Return [x, y] of the center of cell containing provided text 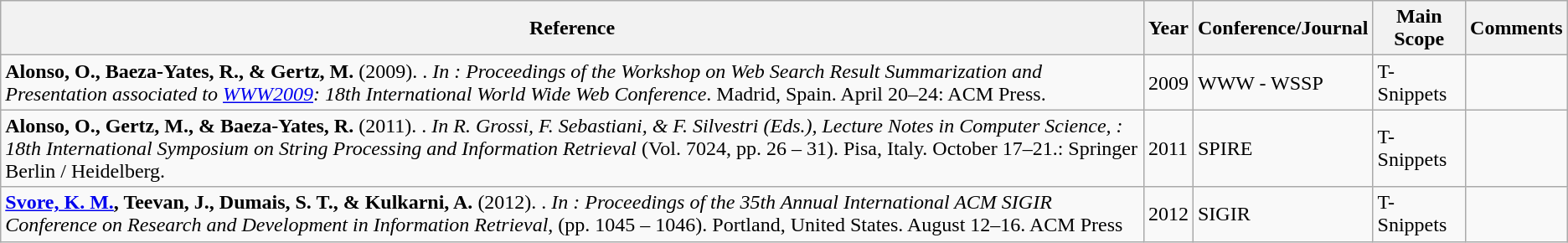
2009 [1168, 82]
Conference/Journal [1283, 28]
SPIRE [1283, 148]
Comments [1517, 28]
WWW - WSSP [1283, 82]
2012 [1168, 215]
2011 [1168, 148]
Reference [573, 28]
Main Scope [1419, 28]
Year [1168, 28]
SIGIR [1283, 215]
